Find where the given text appears and provide that cell's center as (x, y) coordinate. 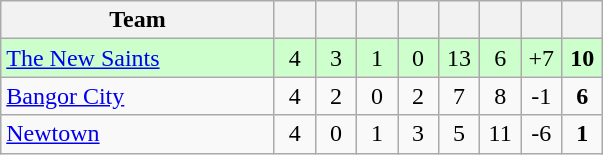
The New Saints (138, 58)
10 (582, 58)
Team (138, 20)
-1 (542, 96)
11 (500, 134)
7 (460, 96)
8 (500, 96)
Bangor City (138, 96)
Newtown (138, 134)
-6 (542, 134)
+7 (542, 58)
5 (460, 134)
13 (460, 58)
